Scan for the cell matching the given text and deliver its [X, Y] coordinate at center. 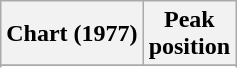
Peakposition [189, 34]
Chart (1977) [72, 34]
